Pinpoint the cell where the given text exists, returning its (x, y) midpoint coordinate. 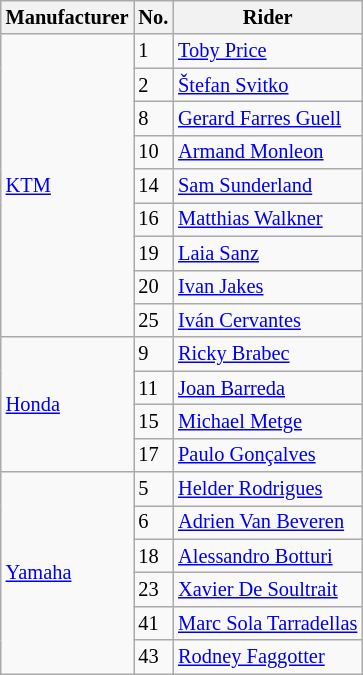
Laia Sanz (268, 253)
20 (154, 287)
Yamaha (68, 573)
No. (154, 17)
Helder Rodrigues (268, 489)
5 (154, 489)
Matthias Walkner (268, 219)
Toby Price (268, 51)
Paulo Gonçalves (268, 455)
Marc Sola Tarradellas (268, 623)
Gerard Farres Guell (268, 118)
23 (154, 589)
16 (154, 219)
6 (154, 522)
Rider (268, 17)
Joan Barreda (268, 388)
14 (154, 186)
25 (154, 320)
8 (154, 118)
18 (154, 556)
Armand Monleon (268, 152)
Ricky Brabec (268, 354)
Iván Cervantes (268, 320)
19 (154, 253)
Alessandro Botturi (268, 556)
Adrien Van Beveren (268, 522)
10 (154, 152)
Rodney Faggotter (268, 657)
1 (154, 51)
Sam Sunderland (268, 186)
Ivan Jakes (268, 287)
9 (154, 354)
Xavier De Soultrait (268, 589)
Štefan Svitko (268, 85)
15 (154, 421)
17 (154, 455)
KTM (68, 186)
Manufacturer (68, 17)
41 (154, 623)
Michael Metge (268, 421)
43 (154, 657)
11 (154, 388)
Honda (68, 404)
2 (154, 85)
